Locate the cell with the specified text and output its [x, y] center coordinate. 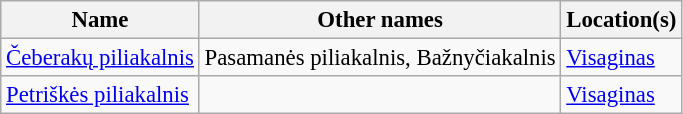
Name [100, 20]
Other names [380, 20]
Pasamanės piliakalnis, Bažnyčiakalnis [380, 58]
Petriškės piliakalnis [100, 95]
Location(s) [622, 20]
Čeberakų piliakalnis [100, 58]
